Output the [X, Y] coordinate of the center of the cell containing the given text.  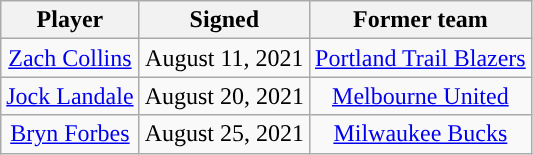
August 20, 2021 [224, 96]
Player [70, 20]
August 25, 2021 [224, 134]
August 11, 2021 [224, 58]
Former team [421, 20]
Bryn Forbes [70, 134]
Milwaukee Bucks [421, 134]
Melbourne United [421, 96]
Zach Collins [70, 58]
Portland Trail Blazers [421, 58]
Jock Landale [70, 96]
Signed [224, 20]
